Output the [X, Y] coordinate of the center of the cell containing the given text.  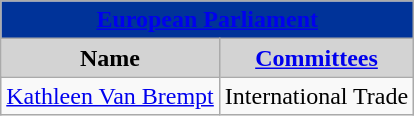
Committees [316, 58]
Name [110, 58]
European Parliament [208, 20]
International Trade [316, 96]
Kathleen Van Brempt [110, 96]
